Return the (X, Y) coordinate for the center point of the cell that contains the specified text.  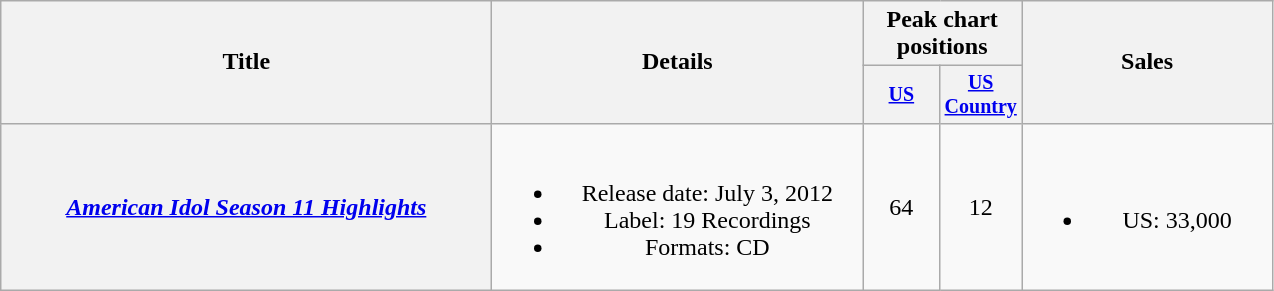
64 (902, 206)
Sales (1148, 62)
Peak chartpositions (942, 34)
US Country (981, 94)
Title (246, 62)
Release date: July 3, 2012Label: 19 RecordingsFormats: CD (678, 206)
12 (981, 206)
US: 33,000 (1148, 206)
American Idol Season 11 Highlights (246, 206)
US (902, 94)
Details (678, 62)
